Extract the [X, Y] coordinate from the center of the cell holding the provided text.  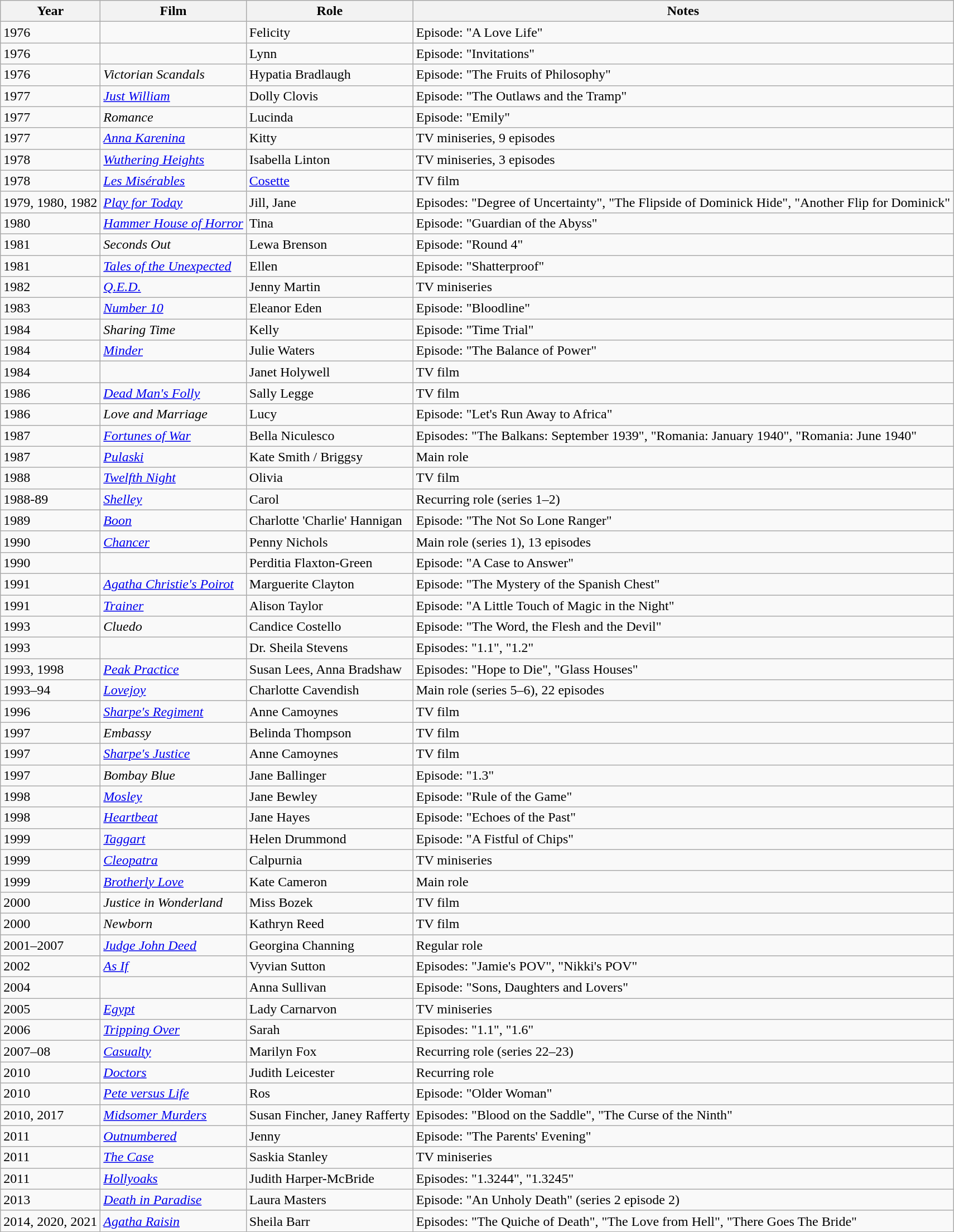
Shelley [174, 499]
Episode: "Time Trial" [683, 330]
1993–94 [50, 690]
1989 [50, 520]
Calpurnia [329, 860]
Kate Cameron [329, 881]
Episodes: "Jamie's POV", "Nikki's POV" [683, 967]
Lucy [329, 414]
Cleopatra [174, 860]
The Case [174, 1157]
Tina [329, 223]
Episode: "Older Woman" [683, 1094]
Recurring role [683, 1072]
1988 [50, 478]
Georgina Channing [329, 945]
Belinda Thompson [329, 733]
Victorian Scandals [174, 75]
TV miniseries, 3 episodes [683, 160]
Regular role [683, 945]
Olivia [329, 478]
Episodes: "The Balkans: September 1939", "Romania: January 1940", "Romania: June 1940" [683, 436]
Episode: "Rule of the Game" [683, 796]
Saskia Stanley [329, 1157]
Jill, Jane [329, 202]
Isabella Linton [329, 160]
Julie Waters [329, 351]
TV miniseries, 9 episodes [683, 138]
Newborn [174, 924]
Episode: "A Little Touch of Magic in the Night" [683, 605]
Judith Harper-McBride [329, 1178]
Lovejoy [174, 690]
2013 [50, 1200]
Episode: "The Word, the Flesh and the Devil" [683, 627]
Charlotte Cavendish [329, 690]
Anna Sullivan [329, 988]
Episode: "A Fistful of Chips" [683, 839]
Episode: "A Case to Answer" [683, 563]
Outnumbered [174, 1136]
2006 [50, 1030]
Ros [329, 1094]
Casualty [174, 1051]
Jane Ballinger [329, 775]
Cluedo [174, 627]
Dead Man's Folly [174, 393]
Boon [174, 520]
Jane Hayes [329, 818]
Pete versus Life [174, 1094]
Episode: "Let's Run Away to Africa" [683, 414]
Pulaski [174, 457]
Twelfth Night [174, 478]
2002 [50, 967]
Heartbeat [174, 818]
Episode: "Sons, Daughters and Lovers" [683, 988]
Jenny [329, 1136]
Sarah [329, 1030]
Carol [329, 499]
Bombay Blue [174, 775]
Mosley [174, 796]
Charlotte 'Charlie' Hannigan [329, 520]
Year [50, 11]
Jane Bewley [329, 796]
Les Misérables [174, 181]
Penny Nichols [329, 542]
Taggart [174, 839]
1983 [50, 308]
Midsomer Murders [174, 1115]
Just William [174, 96]
Judith Leicester [329, 1072]
Lucinda [329, 117]
Agatha Christie's Poirot [174, 584]
Death in Paradise [174, 1200]
Episode: "Invitations" [683, 54]
Episodes: "1.3244", "1.3245" [683, 1178]
Episode: "The Balance of Power" [683, 351]
Main role (series 1), 13 episodes [683, 542]
Sally Legge [329, 393]
Janet Holywell [329, 372]
Eleanor Eden [329, 308]
2014, 2020, 2021 [50, 1221]
Episode: "An Unholy Death" (series 2 episode 2) [683, 1200]
Sheila Barr [329, 1221]
Lynn [329, 54]
2001–2007 [50, 945]
Dolly Clovis [329, 96]
Sharpe's Regiment [174, 712]
Notes [683, 11]
Susan Lees, Anna Bradshaw [329, 669]
Episode: "1.3" [683, 775]
Doctors [174, 1072]
Justice in Wonderland [174, 902]
Episode: "A Love Life" [683, 32]
Jenny Martin [329, 287]
Episode: "Guardian of the Abyss" [683, 223]
Episode: "Emily" [683, 117]
Miss Bozek [329, 902]
Episodes: "1.1", "1.2" [683, 648]
1979, 1980, 1982 [50, 202]
Brotherly Love [174, 881]
2004 [50, 988]
Episodes: "The Quiche of Death", "The Love from Hell", "There Goes The Bride" [683, 1221]
Ellen [329, 266]
Lady Carnarvon [329, 1009]
Kelly [329, 330]
Alison Taylor [329, 605]
Bella Niculesco [329, 436]
Agatha Raisin [174, 1221]
Episode: "The Not So Lone Ranger" [683, 520]
1988-89 [50, 499]
Role [329, 11]
Episode: "Echoes of the Past" [683, 818]
Recurring role (series 22–23) [683, 1051]
Cosette [329, 181]
Film [174, 11]
Hypatia Bradlaugh [329, 75]
Romance [174, 117]
Lewa Brenson [329, 244]
Tripping Over [174, 1030]
Episode: "Bloodline" [683, 308]
Minder [174, 351]
Perditia Flaxton-Green [329, 563]
Main role (series 5–6), 22 episodes [683, 690]
Anna Karenina [174, 138]
Kathryn Reed [329, 924]
Marguerite Clayton [329, 584]
Episode: "The Mystery of the Spanish Chest" [683, 584]
Sharpe's Justice [174, 754]
Play for Today [174, 202]
Love and Marriage [174, 414]
Hollyoaks [174, 1178]
Episodes: "1.1", "1.6" [683, 1030]
Hammer House of Horror [174, 223]
Dr. Sheila Stevens [329, 648]
Episodes: "Blood on the Saddle", "The Curse of the Ninth" [683, 1115]
Q.E.D. [174, 287]
Candice Costello [329, 627]
1996 [50, 712]
2007–08 [50, 1051]
Tales of the Unexpected [174, 266]
Episodes: "Hope to Die", "Glass Houses" [683, 669]
1980 [50, 223]
Kitty [329, 138]
Vyvian Sutton [329, 967]
Episode: "The Parents' Evening" [683, 1136]
Episode: "Shatterproof" [683, 266]
Episode: "Round 4" [683, 244]
Helen Drummond [329, 839]
Felicity [329, 32]
Trainer [174, 605]
Episodes: "Degree of Uncertainty", "The Flipside of Dominick Hide", "Another Flip for Dominick" [683, 202]
1993, 1998 [50, 669]
Egypt [174, 1009]
Episode: "The Fruits of Philosophy" [683, 75]
Embassy [174, 733]
2010, 2017 [50, 1115]
Number 10 [174, 308]
Episode: "The Outlaws and the Tramp" [683, 96]
Marilyn Fox [329, 1051]
Laura Masters [329, 1200]
Kate Smith / Briggsy [329, 457]
As If [174, 967]
2005 [50, 1009]
Recurring role (series 1–2) [683, 499]
Judge John Deed [174, 945]
Fortunes of War [174, 436]
Susan Fincher, Janey Rafferty [329, 1115]
Sharing Time [174, 330]
Peak Practice [174, 669]
1982 [50, 287]
Chancer [174, 542]
Wuthering Heights [174, 160]
Seconds Out [174, 244]
